Scan for the cell matching the given text and deliver its [x, y] coordinate at center. 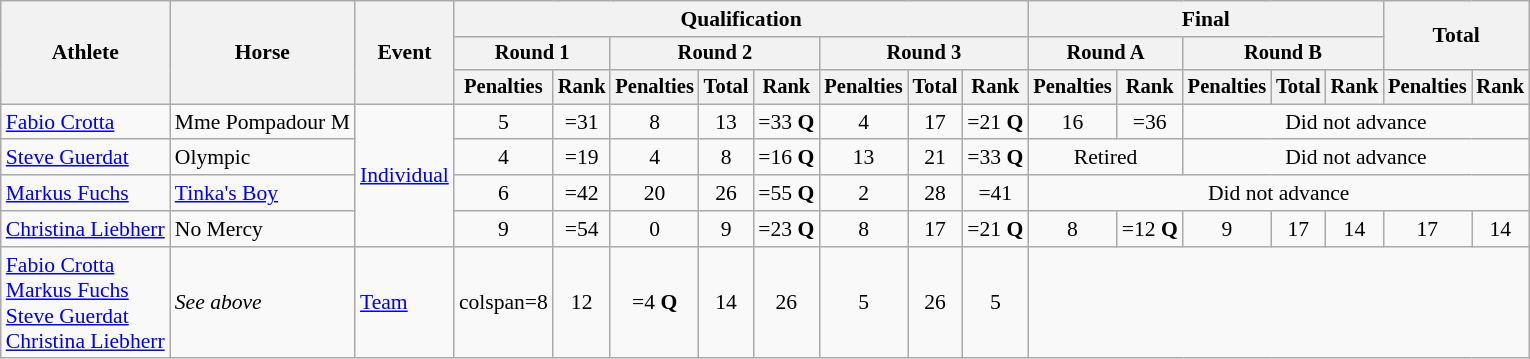
Round 3 [924, 54]
=16 Q [786, 158]
6 [504, 193]
Fabio Crotta [86, 122]
=55 Q [786, 193]
=54 [582, 229]
Qualification [742, 19]
20 [654, 193]
12 [582, 303]
Fabio CrottaMarkus FuchsSteve GuerdatChristina Liebherr [86, 303]
=42 [582, 193]
colspan=8 [504, 303]
Round A [1105, 54]
Round 1 [532, 54]
Olympic [262, 158]
=19 [582, 158]
16 [1072, 122]
See above [262, 303]
Team [404, 303]
=41 [995, 193]
=12 Q [1150, 229]
21 [936, 158]
Individual [404, 175]
=4 Q [654, 303]
=23 Q [786, 229]
Round 2 [714, 54]
28 [936, 193]
2 [863, 193]
Final [1206, 19]
=31 [582, 122]
Event [404, 52]
Christina Liebherr [86, 229]
Mme Pompadour M [262, 122]
Tinka's Boy [262, 193]
Athlete [86, 52]
=36 [1150, 122]
Steve Guerdat [86, 158]
Round B [1283, 54]
No Mercy [262, 229]
Markus Fuchs [86, 193]
Retired [1105, 158]
0 [654, 229]
Horse [262, 52]
